Detect which cell encompasses the target text, then output its [X, Y] center coordinate. 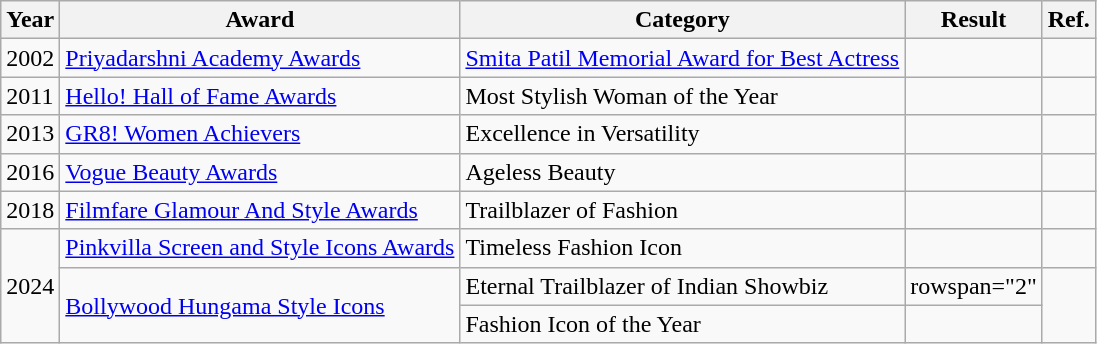
Timeless Fashion Icon [682, 248]
Pinkvilla Screen and Style Icons Awards [260, 248]
Most Stylish Woman of the Year [682, 96]
Fashion Icon of the Year [682, 324]
Bollywood Hungama Style Icons [260, 305]
2002 [30, 58]
Filmfare Glamour And Style Awards [260, 210]
Eternal Trailblazer of Indian Showbiz [682, 286]
2016 [30, 172]
2013 [30, 134]
Smita Patil Memorial Award for Best Actress [682, 58]
Priyadarshni Academy Awards [260, 58]
2024 [30, 286]
Ageless Beauty [682, 172]
2011 [30, 96]
Excellence in Versatility [682, 134]
Trailblazer of Fashion [682, 210]
rowspan="2" [974, 286]
Award [260, 20]
Category [682, 20]
Result [974, 20]
2018 [30, 210]
Ref. [1068, 20]
Year [30, 20]
Hello! Hall of Fame Awards [260, 96]
GR8! Women Achievers [260, 134]
Vogue Beauty Awards [260, 172]
